Detect which cell encompasses the target text, then output its (X, Y) center coordinate. 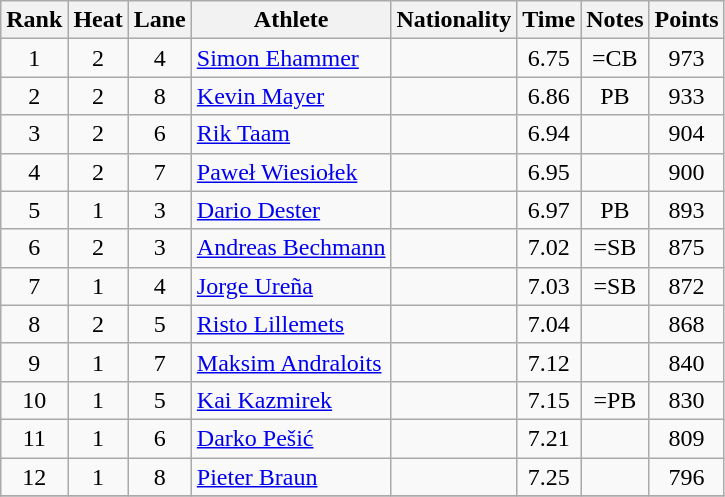
12 (34, 477)
6.94 (549, 134)
Risto Lillemets (291, 324)
872 (686, 286)
Kai Kazmirek (291, 400)
Simon Ehammer (291, 58)
868 (686, 324)
11 (34, 438)
Nationality (454, 20)
9 (34, 362)
Time (549, 20)
Athlete (291, 20)
7.02 (549, 248)
Notes (615, 20)
933 (686, 96)
Rank (34, 20)
830 (686, 400)
6.95 (549, 172)
7.12 (549, 362)
875 (686, 248)
809 (686, 438)
Lane (160, 20)
Points (686, 20)
893 (686, 210)
Darko Pešić (291, 438)
Paweł Wiesiołek (291, 172)
Andreas Bechmann (291, 248)
=PB (615, 400)
7.03 (549, 286)
6.97 (549, 210)
796 (686, 477)
840 (686, 362)
Heat (98, 20)
Maksim Andraloits (291, 362)
Rik Taam (291, 134)
7.15 (549, 400)
900 (686, 172)
Kevin Mayer (291, 96)
6.75 (549, 58)
904 (686, 134)
10 (34, 400)
6.86 (549, 96)
Pieter Braun (291, 477)
973 (686, 58)
7.25 (549, 477)
Dario Dester (291, 210)
=CB (615, 58)
7.04 (549, 324)
7.21 (549, 438)
Jorge Ureña (291, 286)
